From the cell containing the given text, extract its center point as (x, y) coordinate. 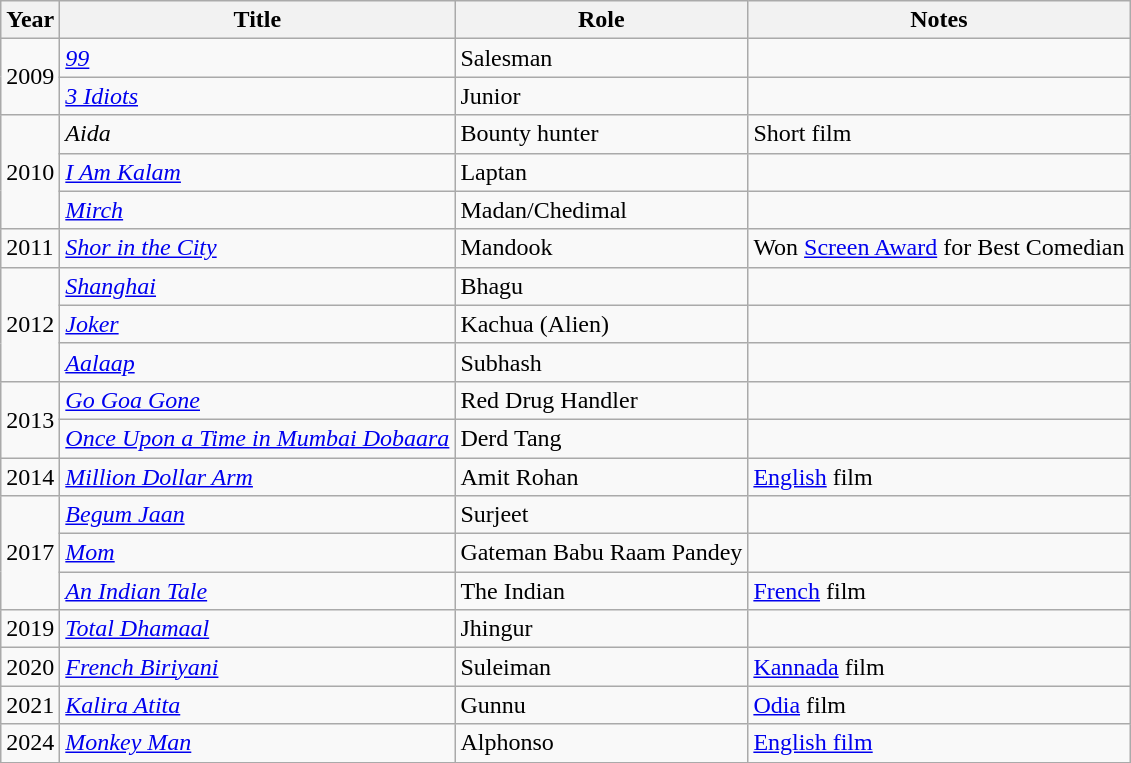
2017 (30, 553)
2010 (30, 172)
Laptan (602, 172)
Mirch (258, 210)
Kalira Atita (258, 705)
99 (258, 58)
Kachua (Alien) (602, 324)
Monkey Man (258, 743)
Salesman (602, 58)
Red Drug Handler (602, 400)
Odia film (939, 705)
Go Goa Gone (258, 400)
Bhagu (602, 286)
French Biriyani (258, 667)
Shor in the City (258, 248)
Role (602, 20)
2024 (30, 743)
2012 (30, 324)
Short film (939, 134)
Gunnu (602, 705)
Once Upon a Time in Mumbai Dobaara (258, 438)
Year (30, 20)
2011 (30, 248)
Gateman Babu Raam Pandey (602, 553)
An Indian Tale (258, 591)
3 Idiots (258, 96)
2021 (30, 705)
Won Screen Award for Best Comedian (939, 248)
French film (939, 591)
Madan/Chedimal (602, 210)
Kannada film (939, 667)
Million Dollar Arm (258, 477)
Notes (939, 20)
Mandook (602, 248)
Bounty hunter (602, 134)
Jhingur (602, 629)
2020 (30, 667)
Derd Tang (602, 438)
Suleiman (602, 667)
Mom (258, 553)
2014 (30, 477)
2019 (30, 629)
Joker (258, 324)
2009 (30, 77)
Alphonso (602, 743)
Amit Rohan (602, 477)
I Am Kalam (258, 172)
Shanghai (258, 286)
Total Dhamaal (258, 629)
Subhash (602, 362)
2013 (30, 419)
Title (258, 20)
Aalaap (258, 362)
Surjeet (602, 515)
Begum Jaan (258, 515)
Junior (602, 96)
The Indian (602, 591)
Aida (258, 134)
